Determine the (X, Y) coordinate at the center of the cell enclosing the given text.  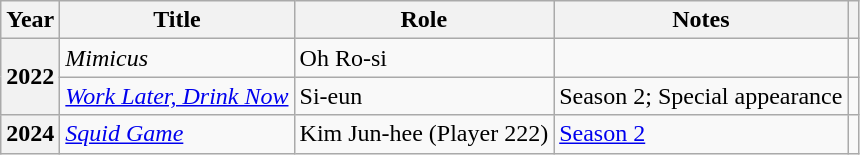
Mimicus (177, 58)
Work Later, Drink Now (177, 96)
Oh Ro-si (424, 58)
Title (177, 20)
Season 2; Special appearance (701, 96)
2024 (30, 134)
Si-eun (424, 96)
Squid Game (177, 134)
Notes (701, 20)
Kim Jun-hee (Player 222) (424, 134)
Role (424, 20)
Season 2 (701, 134)
Year (30, 20)
2022 (30, 77)
